Search for the cell housing the specified text and yield its (x, y) center coordinate. 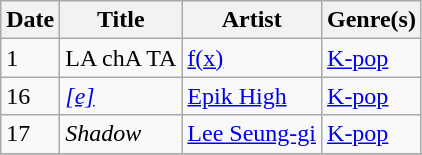
[e] (121, 96)
Epik High (252, 96)
17 (30, 134)
Date (30, 20)
1 (30, 58)
Lee Seung-gi (252, 134)
LA chA TA (121, 58)
Shadow (121, 134)
Title (121, 20)
16 (30, 96)
f(x) (252, 58)
Genre(s) (372, 20)
Artist (252, 20)
